Identify which cell holds the provided text, then report its (x, y) central coordinate. 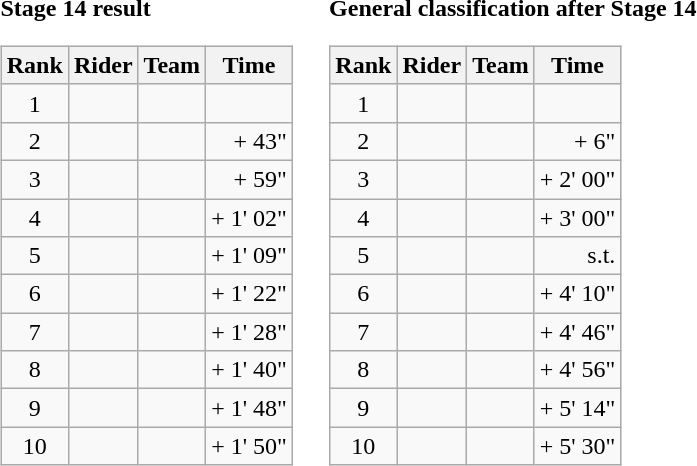
+ 4' 46" (578, 332)
+ 2' 00" (578, 179)
+ 4' 56" (578, 370)
+ 3' 00" (578, 217)
+ 1' 09" (250, 256)
+ 59" (250, 179)
+ 43" (250, 141)
+ 1' 28" (250, 332)
+ 1' 40" (250, 370)
+ 5' 30" (578, 446)
+ 6" (578, 141)
+ 5' 14" (578, 408)
s.t. (578, 256)
+ 4' 10" (578, 294)
+ 1' 50" (250, 446)
+ 1' 22" (250, 294)
+ 1' 02" (250, 217)
+ 1' 48" (250, 408)
